Identify which cell holds the provided text, then report its [X, Y] central coordinate. 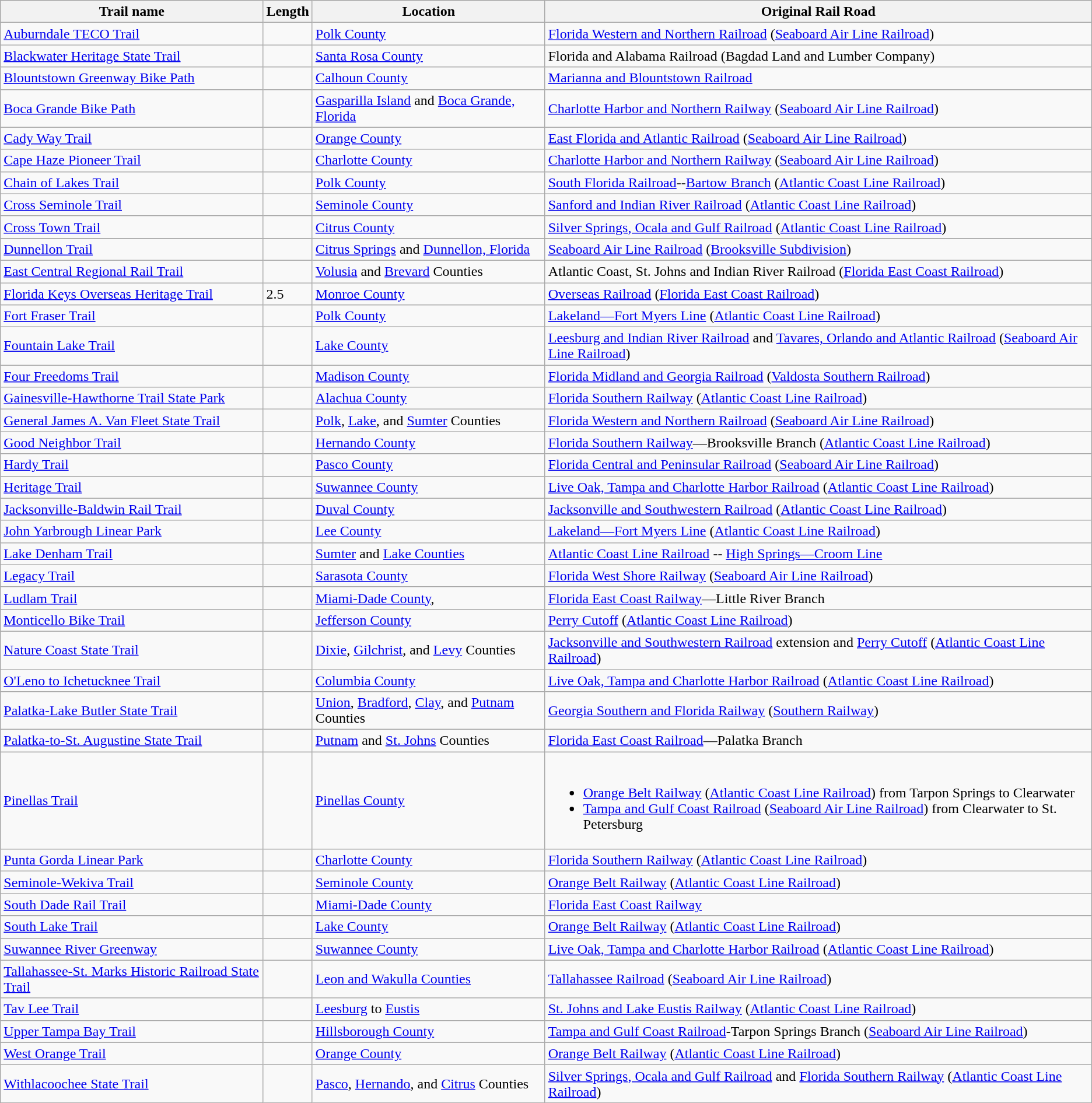
Original Rail Road [818, 12]
Seminole-Wekiva Trail [132, 883]
Florida Central and Peninsular Railroad (Seaboard Air Line Railroad) [818, 465]
Lake Denham Trail [132, 554]
Miami-Dade County, [428, 598]
Cady Way Trail [132, 138]
Florida East Coast Railroad—Palatka Branch [818, 741]
Santa Rosa County [428, 56]
Blackwater Heritage State Trail [132, 56]
South Lake Trail [132, 927]
Silver Springs, Ocala and Gulf Railroad (Atlantic Coast Line Railroad) [818, 227]
Leon and Wakulla Counties [428, 979]
Pasco, Hernando, and Citrus Counties [428, 1084]
Cross Town Trail [132, 227]
Palatka-to-St. Augustine State Trail [132, 741]
Jefferson County [428, 620]
Georgia Southern and Florida Railway (Southern Railway) [818, 710]
South Dade Rail Trail [132, 905]
Florida East Coast Railway [818, 905]
Length [288, 12]
Overseas Railroad (Florida East Coast Railroad) [818, 293]
Alachua County [428, 398]
Trail name [132, 12]
Hernando County [428, 443]
Columbia County [428, 681]
Nature Coast State Trail [132, 650]
Calhoun County [428, 78]
Marianna and Blountstown Railroad [818, 78]
Jacksonville and Southwestern Railroad extension and Perry Cutoff (Atlantic Coast Line Railroad) [818, 650]
Gainesville-Hawthorne Trail State Park [132, 398]
John Yarbrough Linear Park [132, 531]
Location [428, 12]
Atlantic Coast Line Railroad -- High Springs—Croom Line [818, 554]
Seaboard Air Line Railroad (Brooksville Subdivision) [818, 249]
Union, Bradford, Clay, and Putnam Counties [428, 710]
Volusia and Brevard Counties [428, 271]
Fort Fraser Trail [132, 316]
East Florida and Atlantic Railroad (Seaboard Air Line Railroad) [818, 138]
Pinellas Trail [132, 800]
Sarasota County [428, 576]
Monroe County [428, 293]
Florida and Alabama Railroad (Bagdad Land and Lumber Company) [818, 56]
Tav Lee Trail [132, 1009]
Madison County [428, 376]
Boca Grande Bike Path [132, 108]
General James A. Van Fleet State Trail [132, 421]
Citrus County [428, 227]
Atlantic Coast, St. Johns and Indian River Railroad (Florida East Coast Railroad) [818, 271]
Four Freedoms Trail [132, 376]
Tallahassee Railroad (Seaboard Air Line Railroad) [818, 979]
Florida West Shore Railway (Seaboard Air Line Railroad) [818, 576]
Gasparilla Island and Boca Grande, Florida [428, 108]
Sanford and Indian River Railroad (Atlantic Coast Line Railroad) [818, 205]
Florida Midland and Georgia Railroad (Valdosta Southern Railroad) [818, 376]
Withlacoochee State Trail [132, 1084]
Upper Tampa Bay Trail [132, 1031]
Jacksonville-Baldwin Rail Trail [132, 509]
Good Neighbor Trail [132, 443]
Florida Keys Overseas Heritage Trail [132, 293]
Cross Seminole Trail [132, 205]
Putnam and St. Johns Counties [428, 741]
Hillsborough County [428, 1031]
South Florida Railroad--Bartow Branch (Atlantic Coast Line Railroad) [818, 183]
Duval County [428, 509]
St. Johns and Lake Eustis Railway (Atlantic Coast Line Railroad) [818, 1009]
Cape Haze Pioneer Trail [132, 160]
West Orange Trail [132, 1053]
2.5 [288, 293]
Punta Gorda Linear Park [132, 860]
Florida East Coast Railway—Little River Branch [818, 598]
Citrus Springs and Dunnellon, Florida [428, 249]
Dixie, Gilchrist, and Levy Counties [428, 650]
Ludlam Trail [132, 598]
Suwannee River Greenway [132, 949]
Hardy Trail [132, 465]
Legacy Trail [132, 576]
Auburndale TECO Trail [132, 34]
Palatka-Lake Butler State Trail [132, 710]
Perry Cutoff (Atlantic Coast Line Railroad) [818, 620]
Florida Southern Railway—Brooksville Branch (Atlantic Coast Line Railroad) [818, 443]
Heritage Trail [132, 487]
O'Leno to Ichetucknee Trail [132, 681]
Monticello Bike Trail [132, 620]
Jacksonville and Southwestern Railroad (Atlantic Coast Line Railroad) [818, 509]
Blountstown Greenway Bike Path [132, 78]
Leesburg and Indian River Railroad and Tavares, Orlando and Atlantic Railroad (Seaboard Air Line Railroad) [818, 346]
Tallahassee-St. Marks Historic Railroad State Trail [132, 979]
Miami-Dade County [428, 905]
East Central Regional Rail Trail [132, 271]
Silver Springs, Ocala and Gulf Railroad and Florida Southern Railway (Atlantic Coast Line Railroad) [818, 1084]
Lee County [428, 531]
Chain of Lakes Trail [132, 183]
Sumter and Lake Counties [428, 554]
Fountain Lake Trail [132, 346]
Pinellas County [428, 800]
Polk, Lake, and Sumter Counties [428, 421]
Tampa and Gulf Coast Railroad-Tarpon Springs Branch (Seaboard Air Line Railroad) [818, 1031]
Leesburg to Eustis [428, 1009]
Pasco County [428, 465]
Dunnellon Trail [132, 249]
